Identify which cell holds the provided text, then report its [x, y] central coordinate. 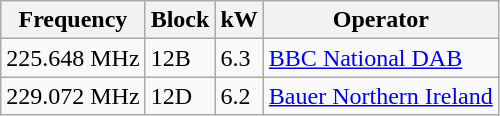
BBC National DAB [380, 58]
kW [239, 20]
Block [180, 20]
Frequency [73, 20]
Operator [380, 20]
12D [180, 96]
6.3 [239, 58]
12B [180, 58]
6.2 [239, 96]
225.648 MHz [73, 58]
229.072 MHz [73, 96]
Bauer Northern Ireland [380, 96]
